Extract the [X, Y] coordinate from the center of the cell holding the provided text.  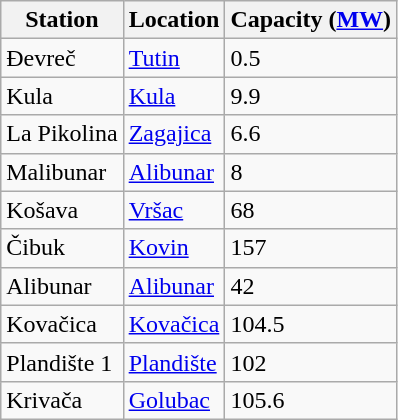
La Pikolina [62, 134]
Košava [62, 210]
104.5 [311, 324]
Kovin [174, 248]
Station [62, 20]
Location [174, 20]
Capacity (MW) [311, 20]
102 [311, 362]
6.6 [311, 134]
Tutin [174, 58]
Plandište 1 [62, 362]
42 [311, 286]
0.5 [311, 58]
Zagajica [174, 134]
157 [311, 248]
Malibunar [62, 172]
Vršac [174, 210]
Krivača [62, 400]
Čibuk [62, 248]
9.9 [311, 96]
8 [311, 172]
Plandište [174, 362]
105.6 [311, 400]
68 [311, 210]
Golubac [174, 400]
Đevreč [62, 58]
